From the cell containing the given text, extract its center point as [X, Y] coordinate. 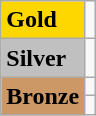
Gold [43, 20]
Silver [43, 58]
Bronze [43, 96]
